Identify which cell holds the provided text, then report its (x, y) central coordinate. 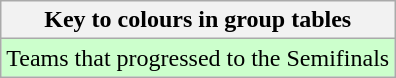
Teams that progressed to the Semifinals (198, 58)
Key to colours in group tables (198, 20)
